Capture the cell that displays the provided text and extract its [x, y] central coordinate. 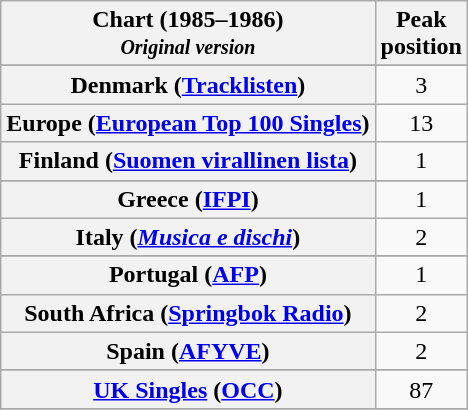
Denmark (Tracklisten) [188, 85]
Peakposition [421, 34]
Portugal (AFP) [188, 275]
3 [421, 85]
UK Singles (OCC) [188, 389]
Greece (IFPI) [188, 199]
Spain (AFYVE) [188, 351]
Italy (Musica e dischi) [188, 237]
87 [421, 389]
Europe (European Top 100 Singles) [188, 123]
13 [421, 123]
Chart (1985–1986)Original version [188, 34]
Finland (Suomen virallinen lista) [188, 161]
South Africa (Springbok Radio) [188, 313]
